Search for the cell housing the specified text and yield its (x, y) center coordinate. 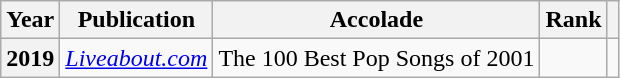
Accolade (376, 20)
Liveabout.com (136, 58)
Rank (574, 20)
Year (30, 20)
2019 (30, 58)
Publication (136, 20)
The 100 Best Pop Songs of 2001 (376, 58)
